Detect which cell encompasses the target text, then output its (X, Y) center coordinate. 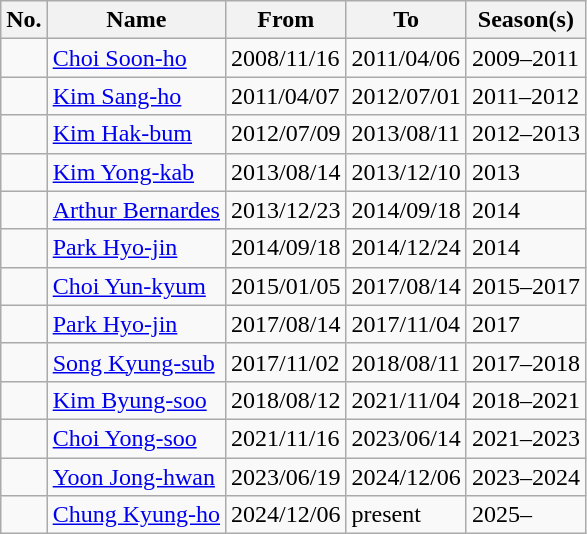
Season(s) (526, 20)
2017/11/04 (406, 324)
2013/12/23 (286, 210)
2021/11/16 (286, 438)
2021/11/04 (406, 400)
Name (136, 20)
2017/11/02 (286, 362)
2015–2017 (526, 286)
2012–2013 (526, 134)
No. (24, 20)
To (406, 20)
Kim Sang-ho (136, 96)
2009–2011 (526, 58)
2008/11/16 (286, 58)
2018/08/11 (406, 362)
2023/06/14 (406, 438)
2011–2012 (526, 96)
present (406, 515)
2015/01/05 (286, 286)
2013 (526, 172)
2011/04/07 (286, 96)
Yoon Jong-hwan (136, 477)
2013/12/10 (406, 172)
Kim Hak-bum (136, 134)
2018/08/12 (286, 400)
2023–2024 (526, 477)
Arthur Bernardes (136, 210)
Choi Yun-kyum (136, 286)
2018–2021 (526, 400)
2017 (526, 324)
2011/04/06 (406, 58)
2025– (526, 515)
2012/07/01 (406, 96)
2023/06/19 (286, 477)
2021–2023 (526, 438)
2013/08/11 (406, 134)
2017–2018 (526, 362)
Kim Byung-soo (136, 400)
Song Kyung-sub (136, 362)
Chung Kyung-ho (136, 515)
2014/12/24 (406, 248)
Choi Yong-soo (136, 438)
2012/07/09 (286, 134)
Choi Soon-ho (136, 58)
Kim Yong-kab (136, 172)
From (286, 20)
2013/08/14 (286, 172)
